Scan for the cell matching the given text and deliver its [x, y] coordinate at center. 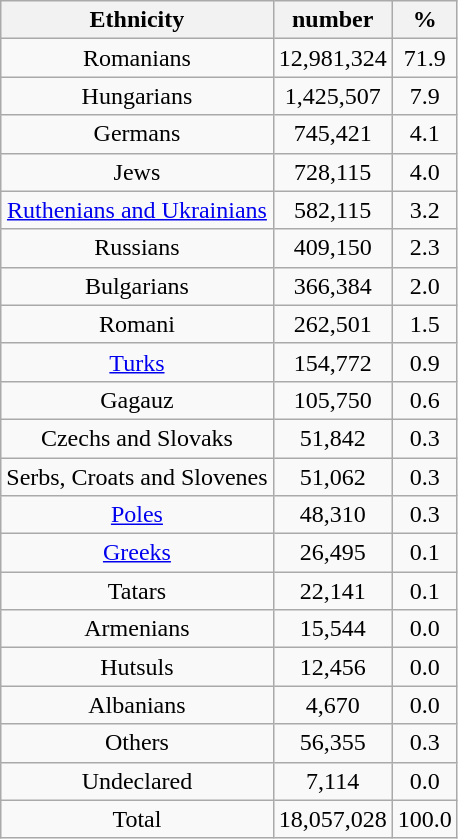
Hutsuls [137, 667]
105,750 [332, 400]
Turks [137, 362]
51,842 [332, 438]
3.2 [424, 210]
Czechs and Slovaks [137, 438]
56,355 [332, 743]
1,425,507 [332, 96]
745,421 [332, 134]
48,310 [332, 515]
Poles [137, 515]
0.6 [424, 400]
366,384 [332, 286]
Tatars [137, 591]
4,670 [332, 705]
Others [137, 743]
1.5 [424, 324]
7,114 [332, 781]
Ethnicity [137, 20]
7.9 [424, 96]
71.9 [424, 58]
Total [137, 819]
4.0 [424, 172]
22,141 [332, 591]
Ruthenians and Ukrainians [137, 210]
Armenians [137, 629]
26,495 [332, 553]
Romanians [137, 58]
582,115 [332, 210]
18,057,028 [332, 819]
Hungarians [137, 96]
Romani [137, 324]
12,456 [332, 667]
Gagauz [137, 400]
Jews [137, 172]
Greeks [137, 553]
100.0 [424, 819]
2.0 [424, 286]
Bulgarians [137, 286]
Serbs, Croats and Slovenes [137, 477]
262,501 [332, 324]
Undeclared [137, 781]
Russians [137, 248]
409,150 [332, 248]
2.3 [424, 248]
Albanians [137, 705]
% [424, 20]
51,062 [332, 477]
12,981,324 [332, 58]
154,772 [332, 362]
15,544 [332, 629]
number [332, 20]
4.1 [424, 134]
Germans [137, 134]
728,115 [332, 172]
0.9 [424, 362]
